Detect which cell encompasses the target text, then output its [X, Y] center coordinate. 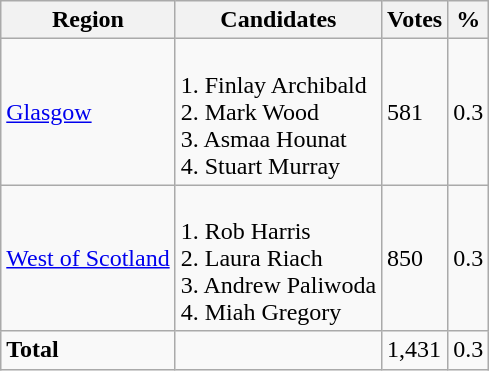
West of Scotland [88, 258]
1,431 [415, 350]
581 [415, 112]
Candidates [278, 20]
Glasgow [88, 112]
% [468, 20]
Region [88, 20]
1. Finlay Archibald2. Mark Wood3. Asmaa Hounat4. Stuart Murray [278, 112]
Total [88, 350]
850 [415, 258]
Votes [415, 20]
1. Rob Harris2. Laura Riach3. Andrew Paliwoda4. Miah Gregory [278, 258]
